Find where the given text appears and provide that cell's center as [x, y] coordinate. 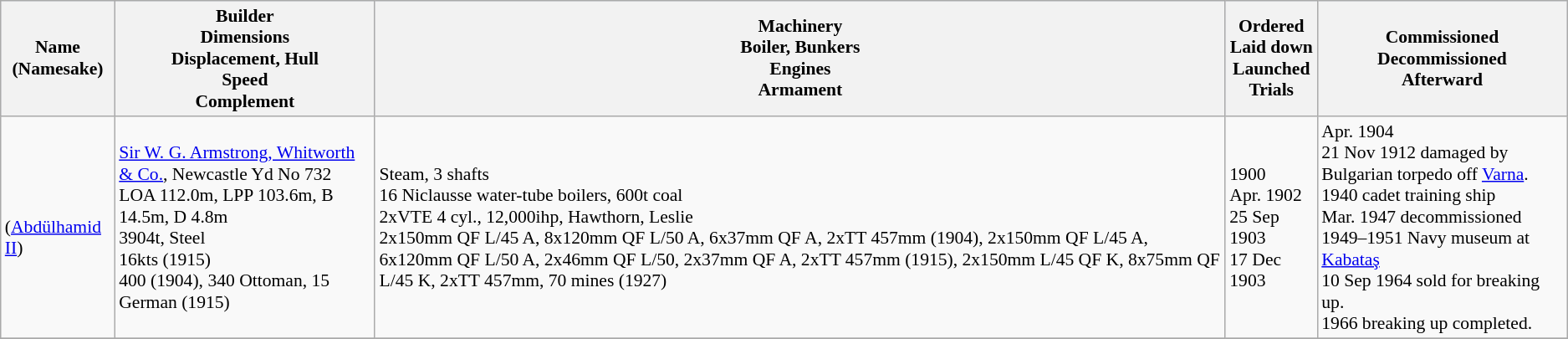
MachineryBoiler, BunkersEnginesArmament [799, 59]
(Abdülhamid II) [58, 228]
BuilderDimensionsDisplacement, HullSpeedComplement [244, 59]
OrderedLaid downLaunchedTrials [1271, 59]
CommissionedDecommissionedAfterward [1442, 59]
Name(Namesake) [58, 59]
1900Apr. 190225 Sep 190317 Dec 1903 [1271, 228]
